Scan for the cell matching the given text and deliver its [x, y] coordinate at center. 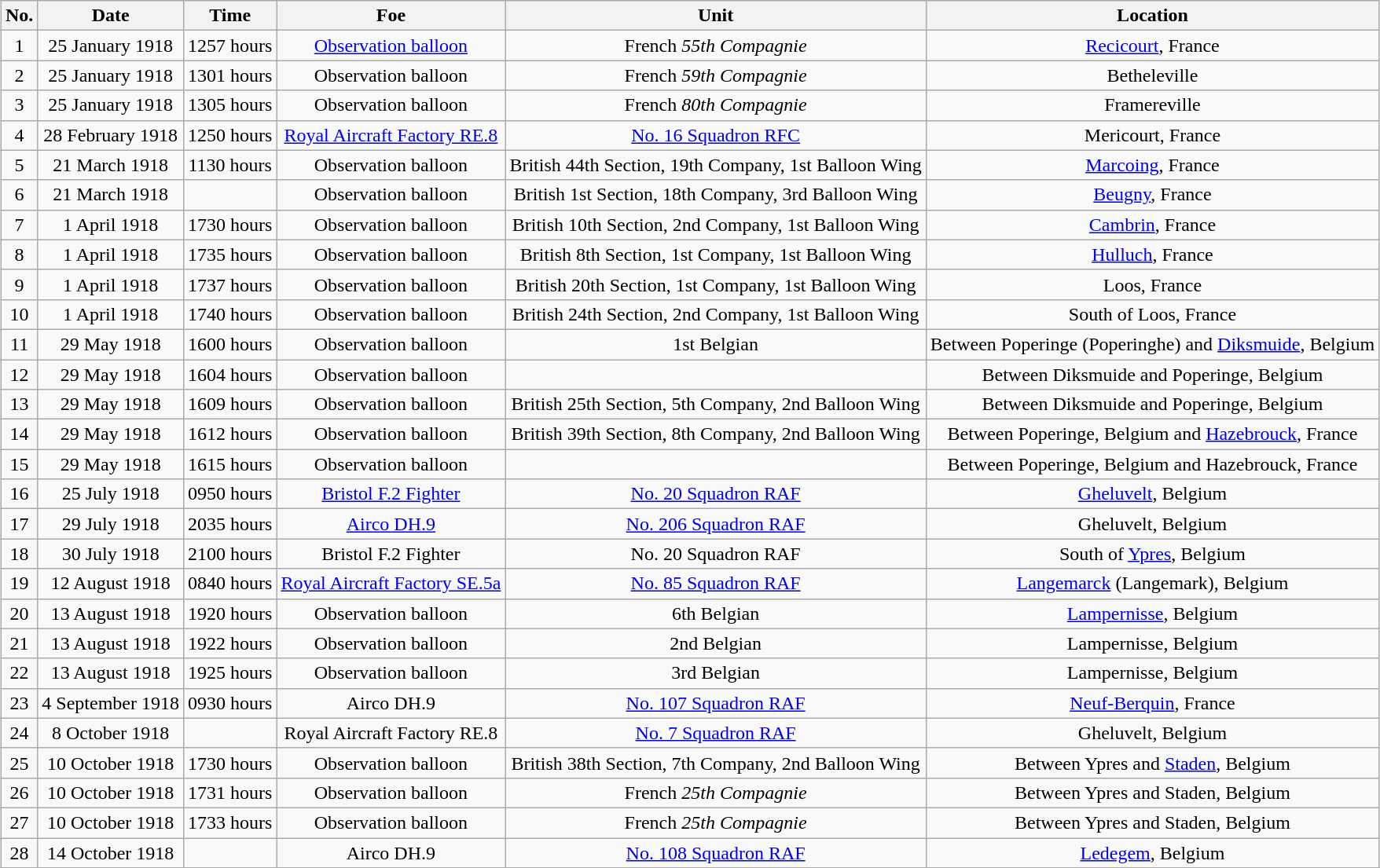
1737 hours [229, 284]
8 October 1918 [111, 733]
British 8th Section, 1st Company, 1st Balloon Wing [715, 255]
24 [19, 733]
26 [19, 793]
1920 hours [229, 613]
No. 16 Squadron RFC [715, 135]
27 [19, 822]
No. [19, 16]
British 24th Section, 2nd Company, 1st Balloon Wing [715, 314]
Beugny, France [1152, 195]
1925 hours [229, 673]
Framereville [1152, 105]
Marcoing, France [1152, 165]
2100 hours [229, 554]
4 September 1918 [111, 703]
Between Poperinge (Poperinghe) and Diksmuide, Belgium [1152, 344]
1 [19, 46]
No. 107 Squadron RAF [715, 703]
25 July 1918 [111, 494]
1922 hours [229, 643]
1731 hours [229, 793]
15 [19, 464]
5 [19, 165]
14 October 1918 [111, 852]
No. 206 Squadron RAF [715, 524]
28 [19, 852]
20 [19, 613]
0930 hours [229, 703]
1733 hours [229, 822]
Hulluch, France [1152, 255]
1250 hours [229, 135]
French 59th Compagnie [715, 75]
1305 hours [229, 105]
No. 7 Squadron RAF [715, 733]
South of Loos, France [1152, 314]
6th Belgian [715, 613]
22 [19, 673]
2 [19, 75]
Langemarck (Langemark), Belgium [1152, 584]
Recicourt, France [1152, 46]
British 10th Section, 2nd Company, 1st Balloon Wing [715, 225]
23 [19, 703]
French 80th Compagnie [715, 105]
1130 hours [229, 165]
No. 85 Squadron RAF [715, 584]
Location [1152, 16]
6 [19, 195]
Mericourt, France [1152, 135]
21 [19, 643]
British 38th Section, 7th Company, 2nd Balloon Wing [715, 763]
0950 hours [229, 494]
17 [19, 524]
25 [19, 763]
12 August 1918 [111, 584]
1600 hours [229, 344]
30 July 1918 [111, 554]
14 [19, 434]
British 44th Section, 19th Company, 1st Balloon Wing [715, 165]
Cambrin, France [1152, 225]
Betheleville [1152, 75]
29 July 1918 [111, 524]
Royal Aircraft Factory SE.5a [391, 584]
1st Belgian [715, 344]
Neuf-Berquin, France [1152, 703]
British 20th Section, 1st Company, 1st Balloon Wing [715, 284]
2035 hours [229, 524]
8 [19, 255]
1740 hours [229, 314]
2nd Belgian [715, 643]
28 February 1918 [111, 135]
Loos, France [1152, 284]
3rd Belgian [715, 673]
3 [19, 105]
1257 hours [229, 46]
1615 hours [229, 464]
Ledegem, Belgium [1152, 852]
1735 hours [229, 255]
0840 hours [229, 584]
Time [229, 16]
16 [19, 494]
11 [19, 344]
19 [19, 584]
Unit [715, 16]
Date [111, 16]
British 39th Section, 8th Company, 2nd Balloon Wing [715, 434]
1301 hours [229, 75]
13 [19, 405]
18 [19, 554]
British 1st Section, 18th Company, 3rd Balloon Wing [715, 195]
No. 108 Squadron RAF [715, 852]
1609 hours [229, 405]
South of Ypres, Belgium [1152, 554]
Foe [391, 16]
10 [19, 314]
4 [19, 135]
French 55th Compagnie [715, 46]
1604 hours [229, 375]
7 [19, 225]
1612 hours [229, 434]
British 25th Section, 5th Company, 2nd Balloon Wing [715, 405]
12 [19, 375]
9 [19, 284]
